Pinpoint the cell where the given text exists, returning its [X, Y] midpoint coordinate. 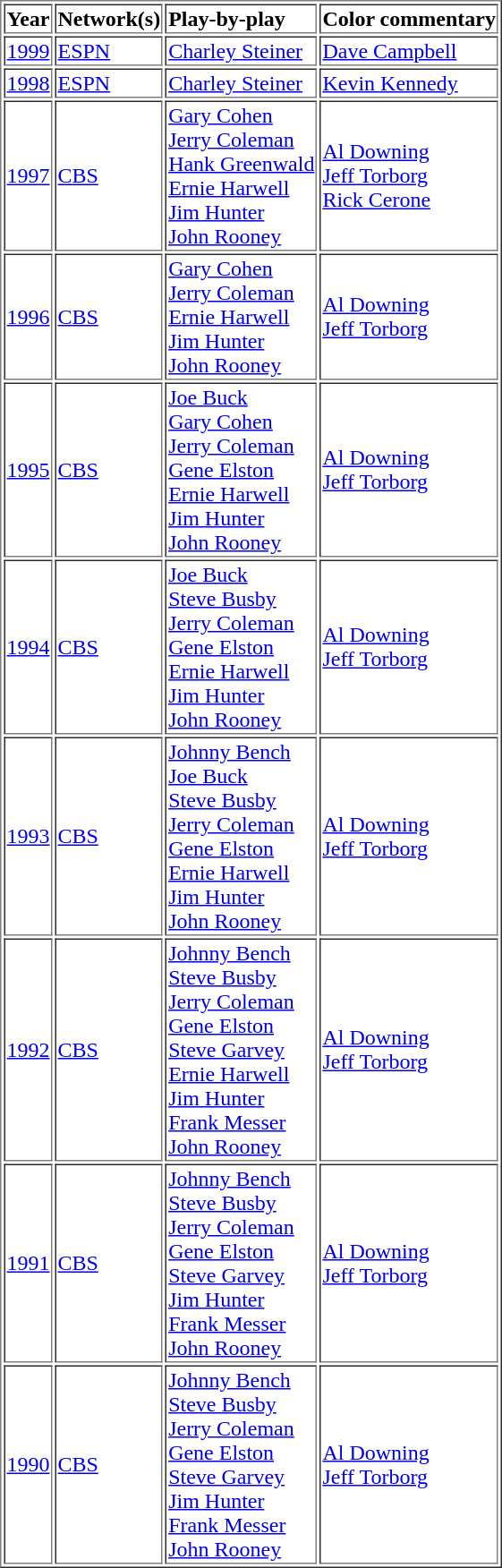
Network(s) [109, 18]
Gary CohenJerry ColemanErnie HarwellJim HunterJohn Rooney [242, 317]
Joe BuckGary CohenJerry ColemanGene ElstonErnie HarwellJim HunterJohn Rooney [242, 471]
1994 [28, 648]
1997 [28, 175]
1992 [28, 1049]
Al DowningJeff TorborgRick Cerone [409, 175]
1990 [28, 1465]
1998 [28, 82]
Johnny BenchSteve BusbyJerry ColemanGene ElstonSteve GarveyErnie HarwellJim HunterFrank MesserJohn Rooney [242, 1049]
Play-by-play [242, 18]
Color commentary [409, 18]
Kevin Kennedy [409, 82]
Johnny BenchJoe BuckSteve BusbyJerry ColemanGene ElstonErnie HarwellJim HunterJohn Rooney [242, 837]
1991 [28, 1263]
Joe BuckSteve BusbyJerry ColemanGene ElstonErnie HarwellJim HunterJohn Rooney [242, 648]
Gary CohenJerry ColemanHank GreenwaldErnie HarwellJim HunterJohn Rooney [242, 175]
1993 [28, 837]
1996 [28, 317]
Dave Campbell [409, 50]
Year [28, 18]
1999 [28, 50]
1995 [28, 471]
